Determine the (X, Y) coordinate at the center of the cell enclosing the given text.  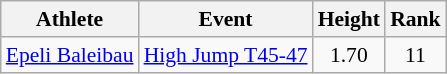
Athlete (70, 19)
Epeli Baleibau (70, 55)
Rank (416, 19)
Height (349, 19)
11 (416, 55)
High Jump T45-47 (226, 55)
Event (226, 19)
1.70 (349, 55)
